Detect which cell encompasses the target text, then output its (x, y) center coordinate. 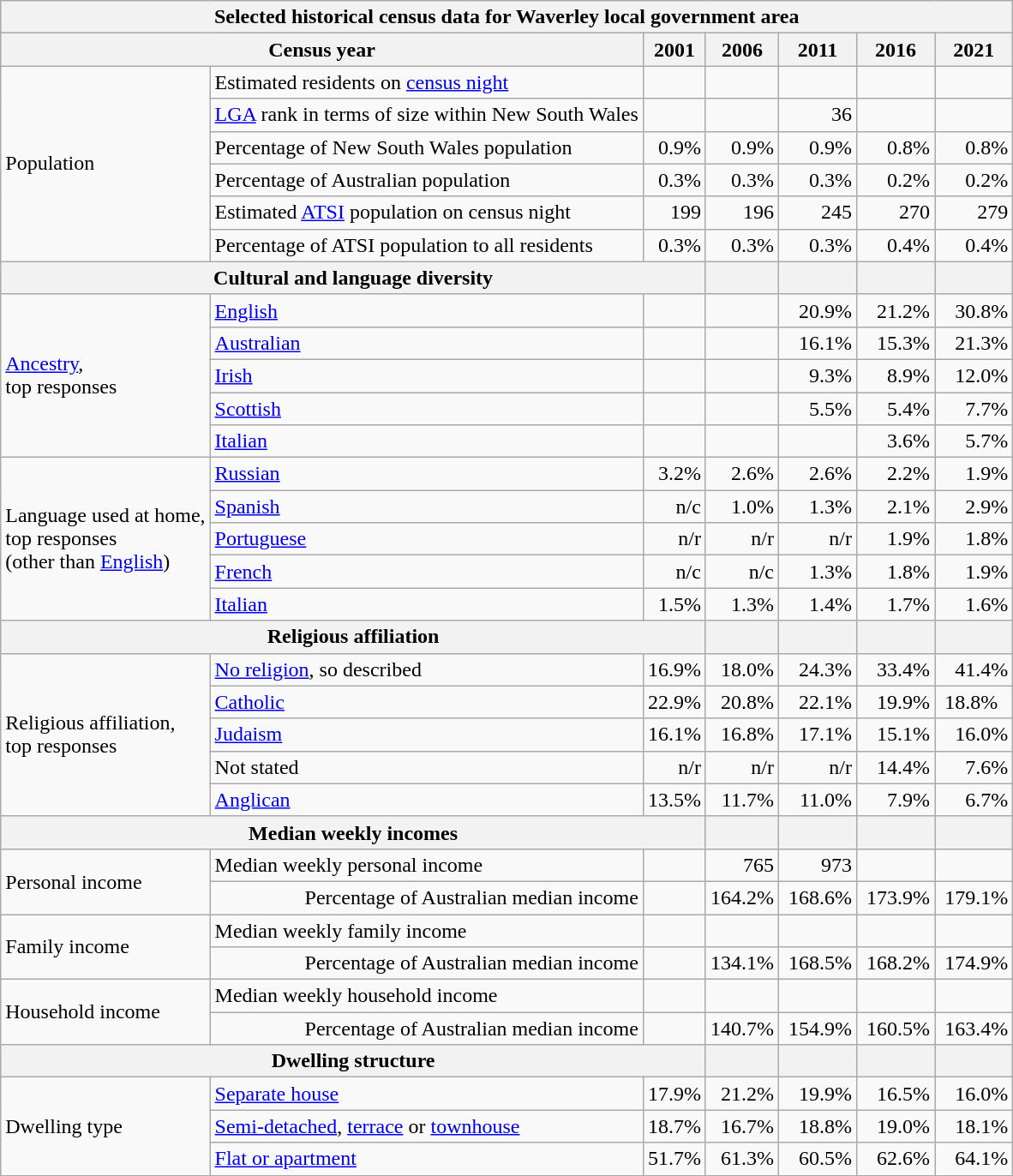
Estimated ATSI population on census night (427, 213)
LGA rank in terms of size within New South Wales (427, 115)
French (427, 572)
36 (818, 115)
174.9% (974, 963)
Irish (427, 375)
16.7% (742, 1126)
18.7% (674, 1126)
Median weekly incomes (353, 832)
973 (818, 865)
2.1% (896, 507)
140.7% (742, 1029)
14.4% (896, 767)
279 (974, 213)
8.9% (896, 375)
Family income (105, 946)
Religious affiliation,top responses (105, 735)
Portuguese (427, 539)
Median weekly family income (427, 930)
765 (742, 865)
7.6% (974, 767)
Not stated (427, 767)
21.3% (974, 343)
Spanish (427, 507)
20.9% (818, 310)
16.8% (742, 735)
Population (105, 164)
245 (818, 213)
12.0% (974, 375)
22.1% (818, 702)
2021 (974, 50)
Dwelling type (105, 1126)
13.5% (674, 800)
Percentage of New South Wales population (427, 147)
3.2% (674, 474)
Religious affiliation (353, 637)
2001 (674, 50)
62.6% (896, 1159)
Separate house (427, 1094)
9.3% (818, 375)
2011 (818, 50)
1.5% (674, 604)
173.9% (896, 897)
168.5% (818, 963)
Russian (427, 474)
7.7% (974, 409)
Dwelling structure (353, 1061)
30.8% (974, 310)
Anglican (427, 800)
English (427, 310)
Flat or apartment (427, 1159)
163.4% (974, 1029)
Ancestry,top responses (105, 375)
5.4% (896, 409)
199 (674, 213)
5.7% (974, 441)
7.9% (896, 800)
168.6% (818, 897)
18.0% (742, 669)
1.7% (896, 604)
17.1% (818, 735)
2006 (742, 50)
Catholic (427, 702)
Median weekly personal income (427, 865)
Selected historical census data for Waverley local government area (507, 17)
15.1% (896, 735)
11.0% (818, 800)
61.3% (742, 1159)
2.2% (896, 474)
196 (742, 213)
15.3% (896, 343)
Percentage of Australian population (427, 180)
Scottish (427, 409)
41.4% (974, 669)
179.1% (974, 897)
154.9% (818, 1029)
No religion, so described (427, 669)
2.9% (974, 507)
270 (896, 213)
Cultural and language diversity (353, 278)
19.0% (896, 1126)
60.5% (818, 1159)
6.7% (974, 800)
3.6% (896, 441)
Semi-detached, terrace or townhouse (427, 1126)
5.5% (818, 409)
Census year (322, 50)
Median weekly household income (427, 996)
Household income (105, 1012)
160.5% (896, 1029)
Judaism (427, 735)
11.7% (742, 800)
64.1% (974, 1159)
Language used at home,top responses(other than English) (105, 539)
Personal income (105, 881)
168.2% (896, 963)
Percentage of ATSI population to all residents (427, 245)
2016 (896, 50)
164.2% (742, 897)
51.7% (674, 1159)
1.4% (818, 604)
16.5% (896, 1094)
20.8% (742, 702)
Estimated residents on census night (427, 82)
18.1% (974, 1126)
22.9% (674, 702)
1.0% (742, 507)
24.3% (818, 669)
17.9% (674, 1094)
134.1% (742, 963)
16.9% (674, 669)
33.4% (896, 669)
1.6% (974, 604)
Australian (427, 343)
